Extract the (X, Y) coordinate from the center of the cell holding the provided text.  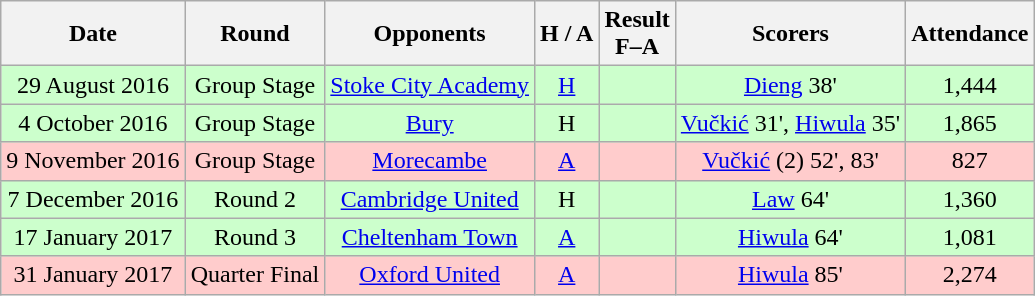
Hiwula 64' (790, 237)
Vučkić 31', Hiwula 35' (790, 123)
Scorers (790, 34)
Quarter Final (255, 275)
Round 2 (255, 199)
29 August 2016 (93, 85)
Cheltenham Town (430, 237)
17 January 2017 (93, 237)
2,274 (970, 275)
Stoke City Academy (430, 85)
4 October 2016 (93, 123)
1,865 (970, 123)
Hiwula 85' (790, 275)
ResultF–A (637, 34)
Opponents (430, 34)
1,081 (970, 237)
Attendance (970, 34)
Morecambe (430, 161)
9 November 2016 (93, 161)
1,444 (970, 85)
Round 3 (255, 237)
Bury (430, 123)
1,360 (970, 199)
31 January 2017 (93, 275)
H / A (567, 34)
Round (255, 34)
Dieng 38' (790, 85)
827 (970, 161)
Law 64' (790, 199)
Date (93, 34)
Vučkić (2) 52', 83' (790, 161)
Oxford United (430, 275)
Cambridge United (430, 199)
7 December 2016 (93, 199)
